Scan for the cell matching the given text and deliver its (x, y) coordinate at center. 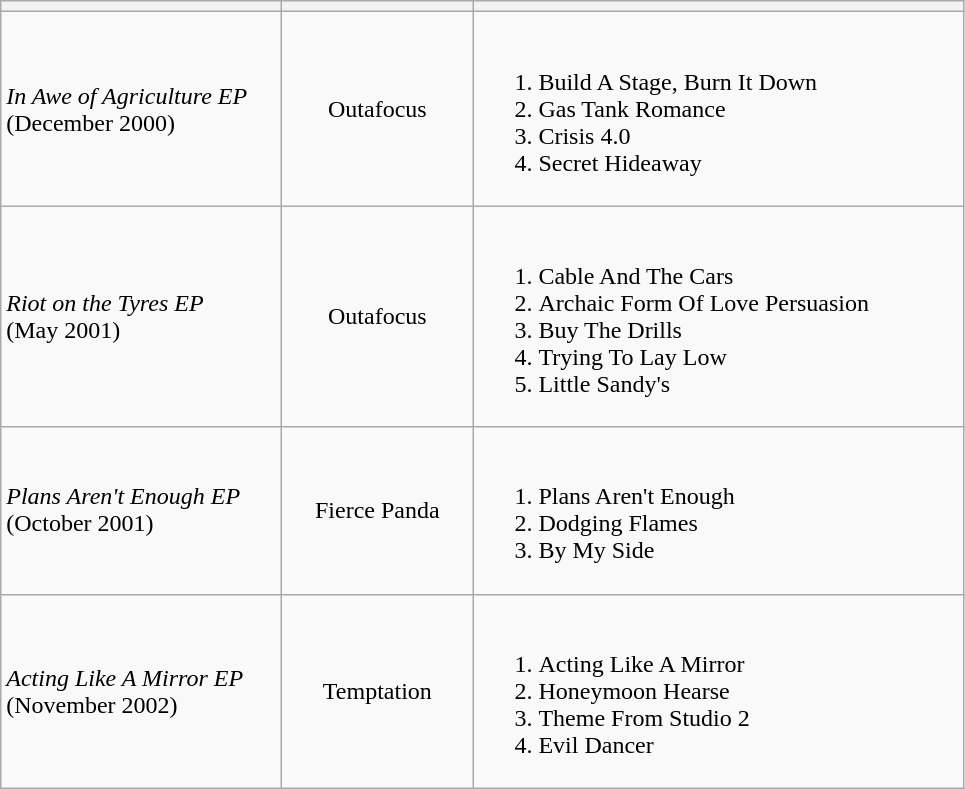
Cable And The CarsArchaic Form Of Love PersuasionBuy The DrillsTrying To Lay LowLittle Sandy's (718, 316)
Build A Stage, Burn It DownGas Tank RomanceCrisis 4.0Secret Hideaway (718, 109)
Fierce Panda (378, 510)
Plans Aren't Enough EP(October 2001) (142, 510)
Acting Like A MirrorHoneymoon HearseTheme From Studio 2Evil Dancer (718, 691)
In Awe of Agriculture EP(December 2000) (142, 109)
Temptation (378, 691)
Plans Aren't EnoughDodging FlamesBy My Side (718, 510)
Riot on the Tyres EP(May 2001) (142, 316)
Acting Like A Mirror EP(November 2002) (142, 691)
